Capture the cell that displays the provided text and extract its [x, y] central coordinate. 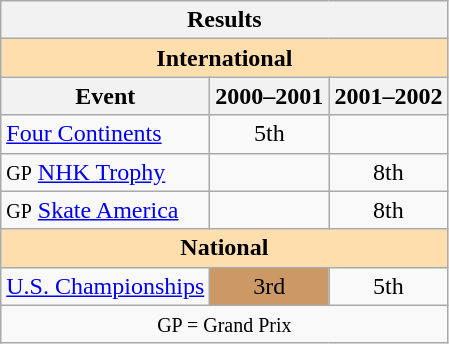
Event [106, 96]
GP Skate America [106, 210]
U.S. Championships [106, 286]
National [224, 248]
GP NHK Trophy [106, 172]
Four Continents [106, 134]
3rd [270, 286]
International [224, 58]
2001–2002 [388, 96]
2000–2001 [270, 96]
GP = Grand Prix [224, 324]
Results [224, 20]
